Return the (X, Y) coordinate for the center point of the cell that contains the specified text.  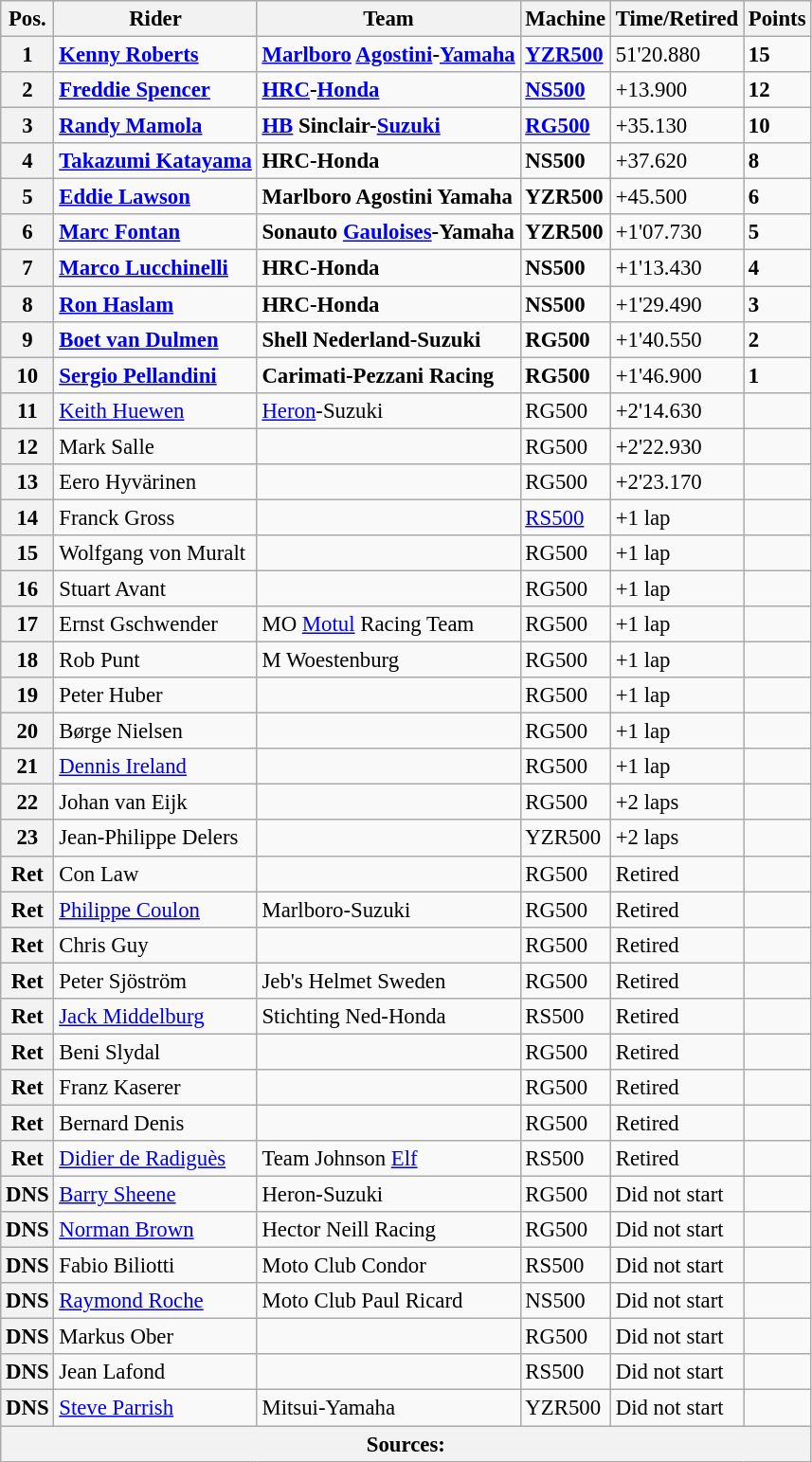
Marco Lucchinelli (155, 268)
Kenny Roberts (155, 55)
Sonauto Gauloises-Yamaha (388, 232)
Hector Neill Racing (388, 1230)
18 (27, 660)
Didier de Radiguès (155, 1159)
Freddie Spencer (155, 90)
Mitsui-Yamaha (388, 1408)
+2'14.630 (677, 410)
MO Motul Racing Team (388, 624)
Ron Haslam (155, 304)
14 (27, 517)
Shell Nederland-Suzuki (388, 339)
Philippe Coulon (155, 910)
Points (777, 19)
Rob Punt (155, 660)
+1'29.490 (677, 304)
Norman Brown (155, 1230)
Mark Salle (155, 446)
17 (27, 624)
23 (27, 839)
Raymond Roche (155, 1301)
Markus Ober (155, 1337)
Ernst Gschwender (155, 624)
Marlboro-Suzuki (388, 910)
Dennis Ireland (155, 767)
Sources: (406, 1444)
21 (27, 767)
Jeb's Helmet Sweden (388, 981)
+13.900 (677, 90)
HB Sinclair-Suzuki (388, 126)
Moto Club Paul Ricard (388, 1301)
Jean Lafond (155, 1373)
Jean-Philippe Delers (155, 839)
Franz Kaserer (155, 1088)
Peter Sjöström (155, 981)
Beni Slydal (155, 1052)
Bernard Denis (155, 1123)
16 (27, 588)
+35.130 (677, 126)
7 (27, 268)
Marlboro Agostini Yamaha (388, 197)
Boet van Dulmen (155, 339)
Moto Club Condor (388, 1266)
+2'22.930 (677, 446)
+1'13.430 (677, 268)
Franck Gross (155, 517)
19 (27, 695)
Eddie Lawson (155, 197)
Stuart Avant (155, 588)
Fabio Biliotti (155, 1266)
22 (27, 803)
Sergio Pellandini (155, 375)
Takazumi Katayama (155, 161)
+1'40.550 (677, 339)
20 (27, 731)
Steve Parrish (155, 1408)
Con Law (155, 874)
Marc Fontan (155, 232)
Chris Guy (155, 945)
+1'07.730 (677, 232)
Wolfgang von Muralt (155, 553)
Team Johnson Elf (388, 1159)
+2'23.170 (677, 482)
Marlboro Agostini-Yamaha (388, 55)
Pos. (27, 19)
51'20.880 (677, 55)
Randy Mamola (155, 126)
Jack Middelburg (155, 1017)
M Woestenburg (388, 660)
Team (388, 19)
Barry Sheene (155, 1195)
Johan van Eijk (155, 803)
11 (27, 410)
Carimati-Pezzani Racing (388, 375)
13 (27, 482)
Rider (155, 19)
Stichting Ned-Honda (388, 1017)
Peter Huber (155, 695)
+45.500 (677, 197)
+1'46.900 (677, 375)
Eero Hyvärinen (155, 482)
Time/Retired (677, 19)
+37.620 (677, 161)
Børge Nielsen (155, 731)
Machine (565, 19)
9 (27, 339)
Keith Huewen (155, 410)
